Determine the [x, y] coordinate at the center of the cell enclosing the given text.  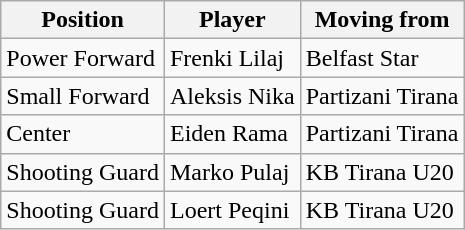
Aleksis Nika [232, 96]
Power Forward [83, 58]
Frenki Lilaj [232, 58]
Center [83, 134]
Eiden Rama [232, 134]
Belfast Star [382, 58]
Moving from [382, 20]
Player [232, 20]
Marko Pulaj [232, 172]
Small Forward [83, 96]
Position [83, 20]
Loert Peqini [232, 210]
